Locate the cell with the specified text and output its [X, Y] center coordinate. 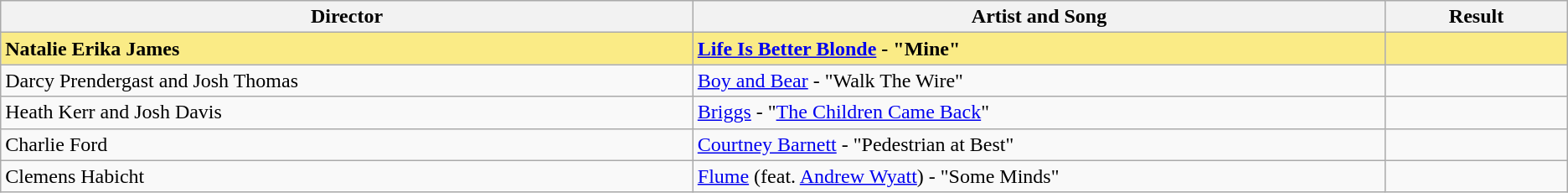
Result [1477, 17]
Darcy Prendergast and Josh Thomas [347, 81]
Courtney Barnett - "Pedestrian at Best" [1039, 144]
Boy and Bear - "Walk The Wire" [1039, 81]
Artist and Song [1039, 17]
Heath Kerr and Josh Davis [347, 112]
Natalie Erika James [347, 49]
Life Is Better Blonde - "Mine" [1039, 49]
Charlie Ford [347, 144]
Director [347, 17]
Flume (feat. Andrew Wyatt) - "Some Minds" [1039, 176]
Clemens Habicht [347, 176]
Briggs - "The Children Came Back" [1039, 112]
